Scan for the cell matching the given text and deliver its (x, y) coordinate at center. 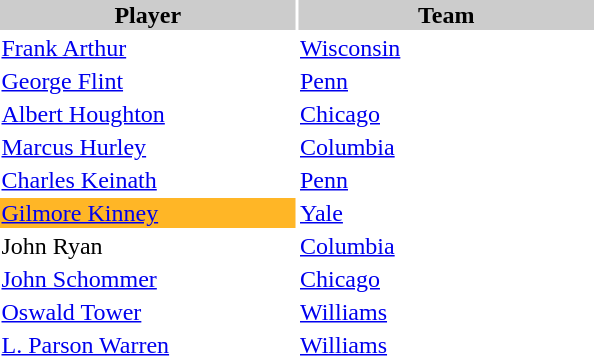
George Flint (148, 81)
Player (148, 15)
John Schommer (148, 279)
Charles Keinath (148, 180)
John Ryan (148, 246)
Wisconsin (446, 48)
Oswald Tower (148, 312)
Albert Houghton (148, 114)
Williams (446, 312)
Frank Arthur (148, 48)
Gilmore Kinney (148, 213)
Marcus Hurley (148, 147)
Yale (446, 213)
Team (446, 15)
